Detect which cell encompasses the target text, then output its (x, y) center coordinate. 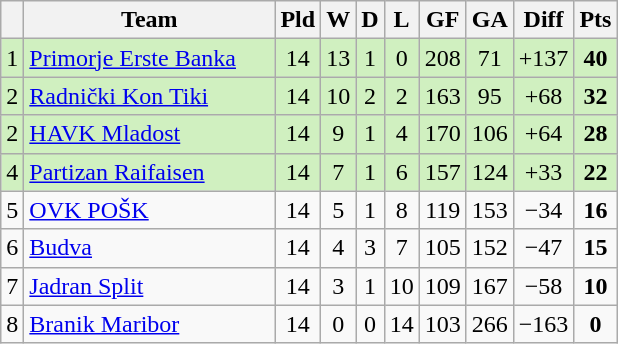
−47 (544, 248)
16 (596, 210)
−58 (544, 286)
Budva (150, 248)
Diff (544, 20)
170 (442, 134)
Pts (596, 20)
103 (442, 324)
L (402, 20)
GA (490, 20)
+64 (544, 134)
Team (150, 20)
GF (442, 20)
+33 (544, 172)
Branik Maribor (150, 324)
+68 (544, 96)
109 (442, 286)
Pld (298, 20)
105 (442, 248)
−34 (544, 210)
40 (596, 58)
28 (596, 134)
32 (596, 96)
+137 (544, 58)
95 (490, 96)
119 (442, 210)
266 (490, 324)
−163 (544, 324)
157 (442, 172)
OVK POŠK (150, 210)
71 (490, 58)
Radnički Kon Tiki (150, 96)
208 (442, 58)
124 (490, 172)
Partizan Raifaisen (150, 172)
153 (490, 210)
W (338, 20)
13 (338, 58)
15 (596, 248)
106 (490, 134)
Jadran Split (150, 286)
22 (596, 172)
Primorje Erste Banka (150, 58)
167 (490, 286)
163 (442, 96)
9 (338, 134)
152 (490, 248)
HAVK Mladost (150, 134)
D (370, 20)
